Return (X, Y) of the center of cell containing provided text 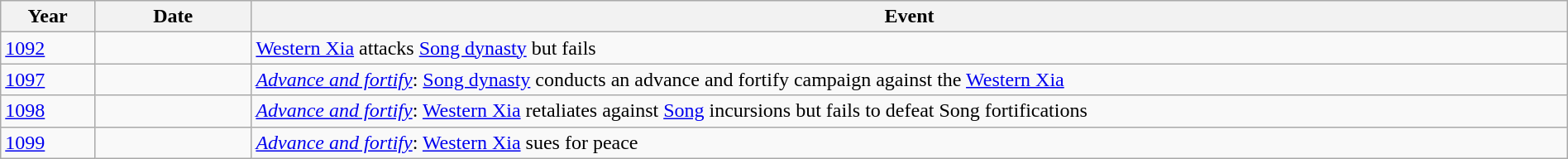
Date (172, 17)
1098 (48, 111)
Event (910, 17)
1092 (48, 48)
Advance and fortify: Western Xia sues for peace (910, 142)
1097 (48, 79)
Advance and fortify: Song dynasty conducts an advance and fortify campaign against the Western Xia (910, 79)
Year (48, 17)
Advance and fortify: Western Xia retaliates against Song incursions but fails to defeat Song fortifications (910, 111)
Western Xia attacks Song dynasty but fails (910, 48)
1099 (48, 142)
